Provide the [x, y] coordinate of the cell's center where the given text is located.  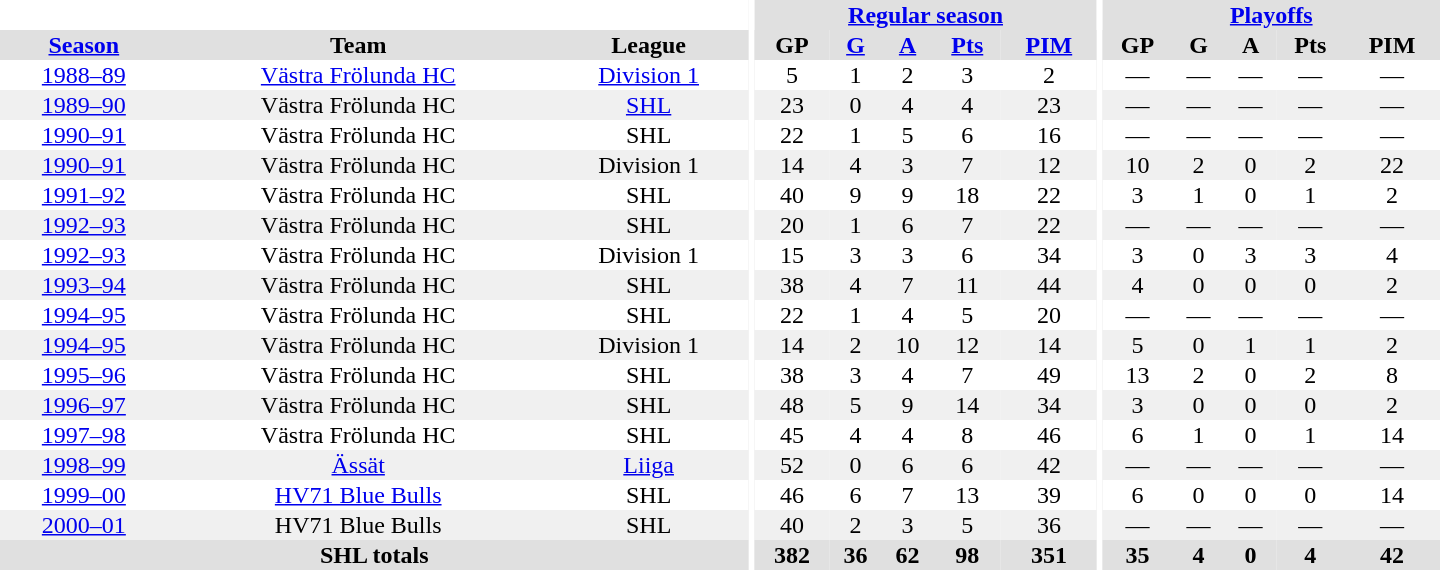
1991–92 [84, 195]
2000–01 [84, 525]
1996–97 [84, 405]
16 [1049, 135]
1999–00 [84, 495]
1998–99 [84, 465]
Season [84, 45]
44 [1049, 285]
Playoffs [1271, 15]
1993–94 [84, 285]
15 [792, 255]
18 [968, 195]
351 [1049, 555]
48 [792, 405]
Ässät [358, 465]
SHL totals [374, 555]
39 [1049, 495]
1988–89 [84, 75]
11 [968, 285]
45 [792, 435]
382 [792, 555]
League [649, 45]
62 [908, 555]
35 [1137, 555]
49 [1049, 375]
52 [792, 465]
Regular season [925, 15]
98 [968, 555]
1997–98 [84, 435]
1989–90 [84, 105]
1995–96 [84, 375]
Liiga [649, 465]
Team [358, 45]
